Capture the cell that displays the provided text and extract its [x, y] central coordinate. 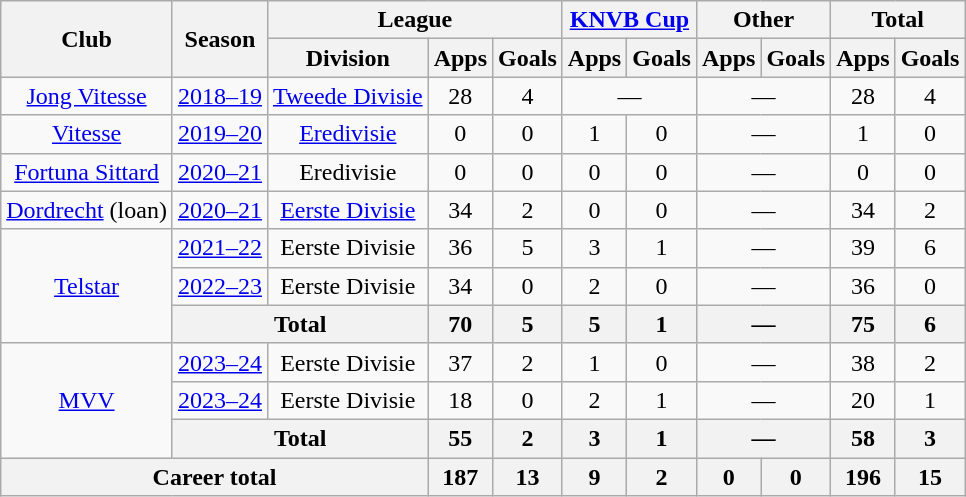
Tweede Divisie [348, 96]
Other [763, 20]
Division [348, 58]
2021–22 [220, 248]
196 [863, 477]
MVV [87, 400]
75 [863, 324]
Dordrecht (loan) [87, 210]
Fortuna Sittard [87, 172]
Season [220, 39]
Club [87, 39]
18 [460, 400]
Career total [214, 477]
Jong Vitesse [87, 96]
38 [863, 362]
55 [460, 438]
League [414, 20]
9 [594, 477]
Telstar [87, 286]
37 [460, 362]
15 [930, 477]
70 [460, 324]
39 [863, 248]
13 [528, 477]
2018–19 [220, 96]
2022–23 [220, 286]
Vitesse [87, 134]
187 [460, 477]
58 [863, 438]
KNVB Cup [629, 20]
2019–20 [220, 134]
20 [863, 400]
